Search for the cell housing the specified text and yield its [x, y] center coordinate. 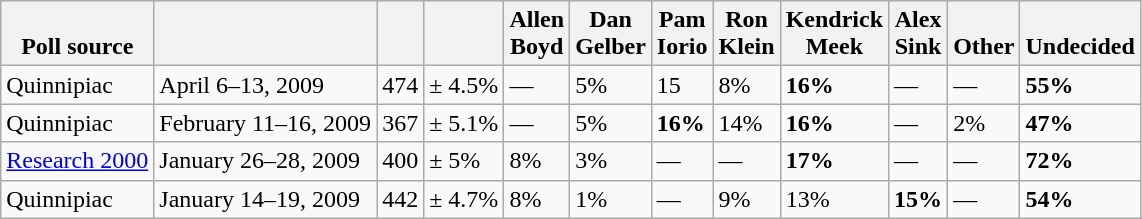
9% [746, 199]
2% [984, 123]
15 [682, 85]
Poll source [78, 34]
17% [834, 161]
RonKlein [746, 34]
Undecided [1080, 34]
442 [400, 199]
13% [834, 199]
PamIorio [682, 34]
367 [400, 123]
January 14–19, 2009 [266, 199]
± 4.7% [464, 199]
3% [611, 161]
15% [918, 199]
55% [1080, 85]
72% [1080, 161]
DanGelber [611, 34]
AlexSink [918, 34]
47% [1080, 123]
January 26–28, 2009 [266, 161]
KendrickMeek [834, 34]
± 5.1% [464, 123]
474 [400, 85]
1% [611, 199]
± 4.5% [464, 85]
400 [400, 161]
Research 2000 [78, 161]
February 11–16, 2009 [266, 123]
AllenBoyd [537, 34]
± 5% [464, 161]
14% [746, 123]
April 6–13, 2009 [266, 85]
Other [984, 34]
54% [1080, 199]
